Find where the given text appears and provide that cell's center as (X, Y) coordinate. 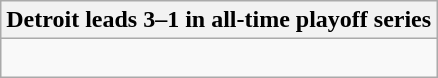
Detroit leads 3–1 in all-time playoff series (219, 20)
